Return the (x, y) coordinate for the center point of the cell that contains the specified text.  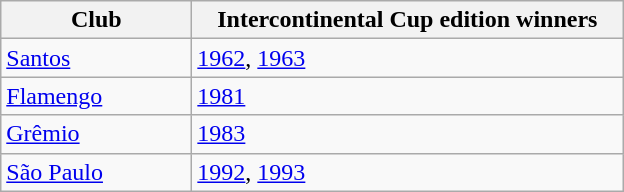
Intercontinental Cup edition winners (408, 20)
Flamengo (96, 96)
1981 (408, 96)
Club (96, 20)
1962, 1963 (408, 58)
1983 (408, 134)
São Paulo (96, 172)
Grêmio (96, 134)
1992, 1993 (408, 172)
Santos (96, 58)
